Scan for the cell matching the given text and deliver its [x, y] coordinate at center. 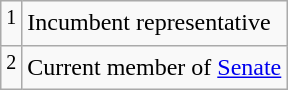
Incumbent representative [154, 24]
2 [12, 68]
Current member of Senate [154, 68]
1 [12, 24]
